For the text-containing cell, return its midpoint in [X, Y] coordinate format. 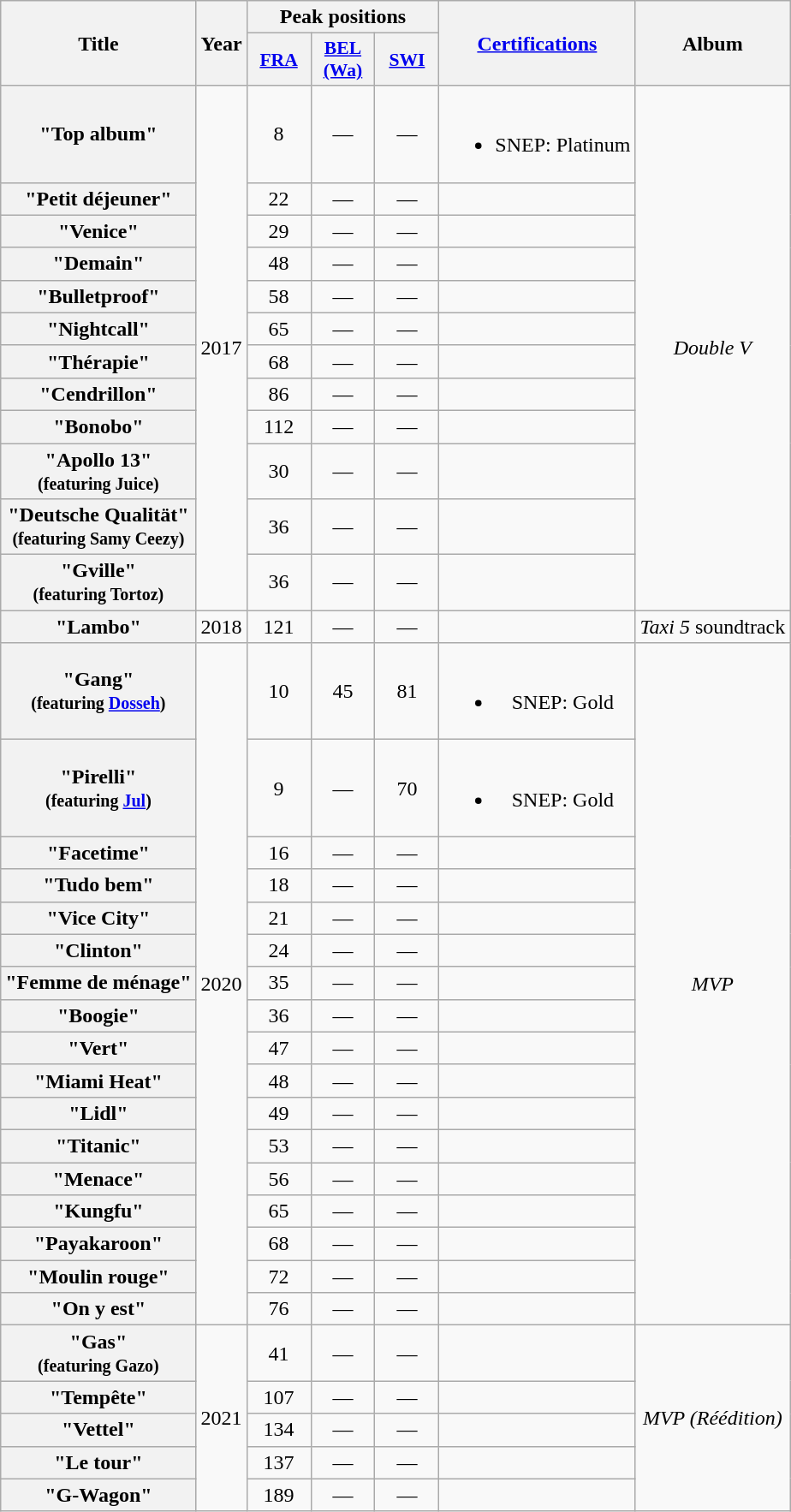
10 [279, 692]
"Venice" [98, 231]
"Tudo bem" [98, 885]
29 [279, 231]
Peak positions [342, 17]
76 [279, 1309]
MVP [712, 985]
22 [279, 199]
"Deutsche Qualität"(featuring Samy Ceezy) [98, 527]
18 [279, 885]
"Boogie" [98, 1015]
"Gang"(featuring Dosseh) [98, 692]
49 [279, 1113]
21 [279, 918]
2021 [221, 1418]
24 [279, 950]
134 [279, 1430]
Year [221, 43]
"On y est" [98, 1309]
Title [98, 43]
58 [279, 296]
"Demain" [98, 264]
"Clinton" [98, 950]
"Bonobo" [98, 426]
"Vettel" [98, 1430]
112 [279, 426]
72 [279, 1277]
SNEP: Platinum [538, 134]
Album [712, 43]
"Le tour" [98, 1462]
2020 [221, 985]
"Menace" [98, 1179]
BEL (Wa) [342, 60]
9 [279, 788]
"Vert" [98, 1048]
16 [279, 853]
53 [279, 1146]
30 [279, 471]
"Moulin rouge" [98, 1277]
"Lidl" [98, 1113]
121 [279, 627]
"Gas"(featuring Gazo) [98, 1353]
35 [279, 983]
"Bulletproof" [98, 296]
81 [407, 692]
"Cendrillon" [98, 394]
"Femme de ménage" [98, 983]
"G-Wagon" [98, 1495]
"Pirelli"(featuring Jul) [98, 788]
Taxi 5 soundtrack [712, 627]
"Kungfu" [98, 1211]
"Titanic" [98, 1146]
"Payakaroon" [98, 1244]
41 [279, 1353]
2018 [221, 627]
"Apollo 13"(featuring Juice) [98, 471]
56 [279, 1179]
FRA [279, 60]
189 [279, 1495]
47 [279, 1048]
Double V [712, 348]
MVP (Réédition) [712, 1418]
45 [342, 692]
86 [279, 394]
70 [407, 788]
8 [279, 134]
"Lambo" [98, 627]
2017 [221, 348]
137 [279, 1462]
"Gville"(featuring Tortoz) [98, 582]
Certifications [538, 43]
SWI [407, 60]
"Thérapie" [98, 361]
"Facetime" [98, 853]
"Miami Heat" [98, 1080]
"Top album" [98, 134]
107 [279, 1397]
"Nightcall" [98, 329]
"Vice City" [98, 918]
"Tempête" [98, 1397]
"Petit déjeuner" [98, 199]
